Pinpoint the cell where the given text exists, returning its [X, Y] midpoint coordinate. 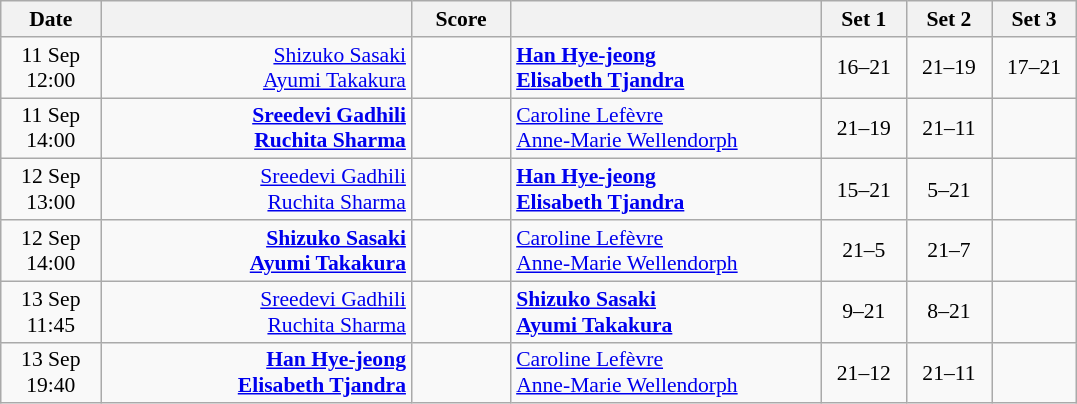
Set 1 [864, 19]
5–21 [948, 190]
21–12 [864, 372]
15–21 [864, 190]
8–21 [948, 312]
21–5 [864, 250]
11 Sep14:00 [51, 128]
Set 3 [1034, 19]
12 Sep13:00 [51, 190]
Date [51, 19]
11 Sep12:00 [51, 68]
13 Sep11:45 [51, 312]
13 Sep19:40 [51, 372]
21–7 [948, 250]
16–21 [864, 68]
9–21 [864, 312]
17–21 [1034, 68]
12 Sep14:00 [51, 250]
Score [461, 19]
Set 2 [948, 19]
